Scan for the cell matching the given text and deliver its [X, Y] coordinate at center. 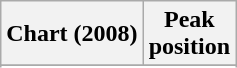
Peakposition [189, 34]
Chart (2008) [72, 34]
